Determine the (x, y) coordinate at the center of the cell enclosing the given text.  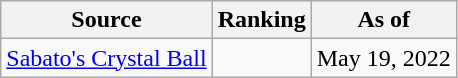
Ranking (262, 20)
Sabato's Crystal Ball (106, 58)
May 19, 2022 (384, 58)
As of (384, 20)
Source (106, 20)
